For the text-containing cell, return its midpoint in [X, Y] coordinate format. 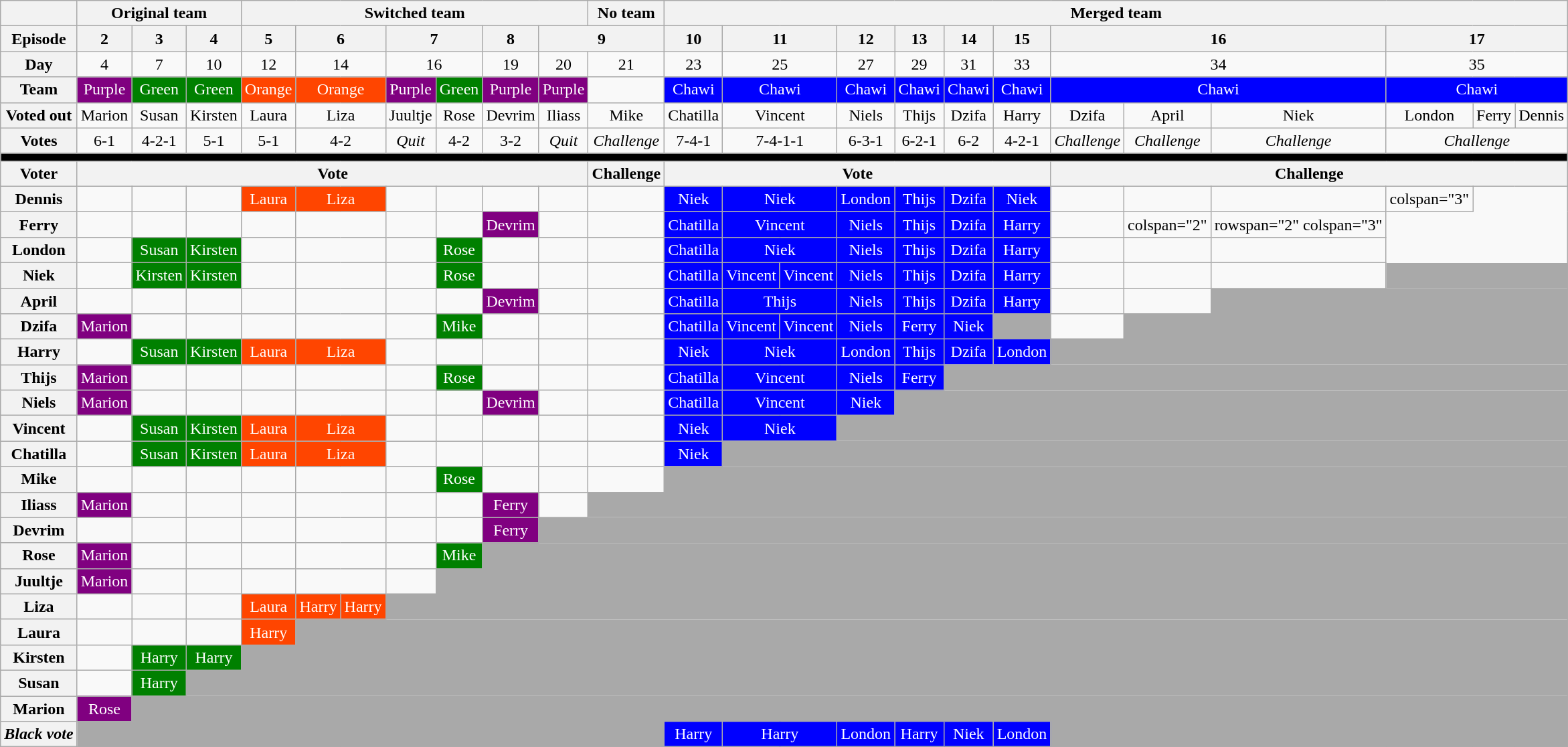
6-2-1 [920, 141]
23 [693, 64]
20 [563, 64]
6 [341, 39]
15 [1022, 39]
34 [1218, 64]
Day [39, 64]
Team [39, 90]
Episode [39, 39]
9 [601, 39]
Voter [39, 173]
6-3-1 [866, 141]
25 [780, 64]
21 [626, 64]
colspan="2" [1168, 224]
rowspan="2" colspan="3" [1298, 224]
8 [511, 39]
17 [1477, 39]
29 [920, 64]
31 [968, 64]
3 [159, 39]
No team [626, 13]
13 [920, 39]
27 [866, 64]
7-4-1-1 [780, 141]
35 [1477, 64]
Switched team [415, 13]
2 [104, 39]
11 [780, 39]
Merged team [1116, 13]
19 [511, 64]
33 [1022, 64]
6-1 [104, 141]
6-2 [968, 141]
3-2 [511, 141]
Voted out [39, 115]
Original team [159, 13]
Black vote [39, 734]
5 [268, 39]
Votes [39, 141]
colspan="3" [1429, 199]
7-4-1 [693, 141]
